From the cell containing the given text, extract its center point as (X, Y) coordinate. 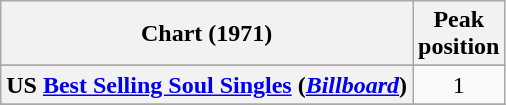
Chart (1971) (207, 34)
1 (459, 85)
Peakposition (459, 34)
US Best Selling Soul Singles (Billboard) (207, 85)
